Output the [X, Y] coordinate of the center of the cell containing the given text.  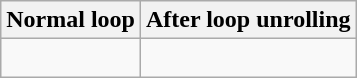
Normal loop [71, 20]
After loop unrolling [248, 20]
